For the text-containing cell, return its midpoint in (X, Y) coordinate format. 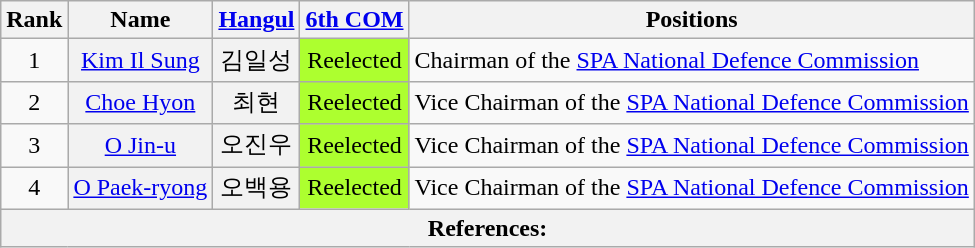
3 (34, 146)
오백용 (256, 188)
Choe Hyon (140, 102)
김일성 (256, 60)
Hangul (256, 20)
6th COM (354, 20)
Kim Il Sung (140, 60)
O Paek-ryong (140, 188)
4 (34, 188)
최현 (256, 102)
오진우 (256, 146)
Rank (34, 20)
Positions (692, 20)
1 (34, 60)
References: (488, 228)
Chairman of the SPA National Defence Commission (692, 60)
Name (140, 20)
2 (34, 102)
O Jin-u (140, 146)
